Detect which cell encompasses the target text, then output its (x, y) center coordinate. 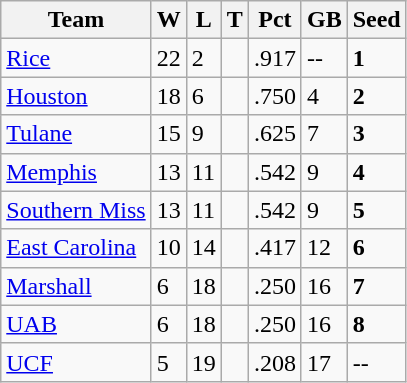
L (204, 20)
17 (324, 362)
15 (168, 134)
8 (376, 324)
Marshall (76, 286)
UCF (76, 362)
Rice (76, 58)
Pct (274, 20)
Team (76, 20)
Seed (376, 20)
12 (324, 248)
Tulane (76, 134)
.417 (274, 248)
T (234, 20)
3 (376, 134)
19 (204, 362)
.208 (274, 362)
W (168, 20)
10 (168, 248)
.625 (274, 134)
Memphis (76, 172)
22 (168, 58)
14 (204, 248)
East Carolina (76, 248)
Houston (76, 96)
1 (376, 58)
.750 (274, 96)
Southern Miss (76, 210)
.917 (274, 58)
UAB (76, 324)
GB (324, 20)
